Return (x, y) of the center of cell containing provided text 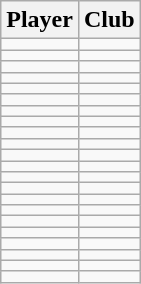
Club (109, 20)
Player (40, 20)
